Identify which cell holds the provided text, then report its [X, Y] central coordinate. 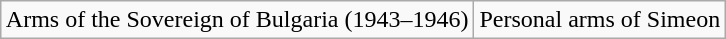
Arms of the Sovereign of Bulgaria (1943–1946) [237, 20]
Personal arms of Simeon [600, 20]
